Return the [X, Y] coordinate for the center point of the cell that contains the specified text.  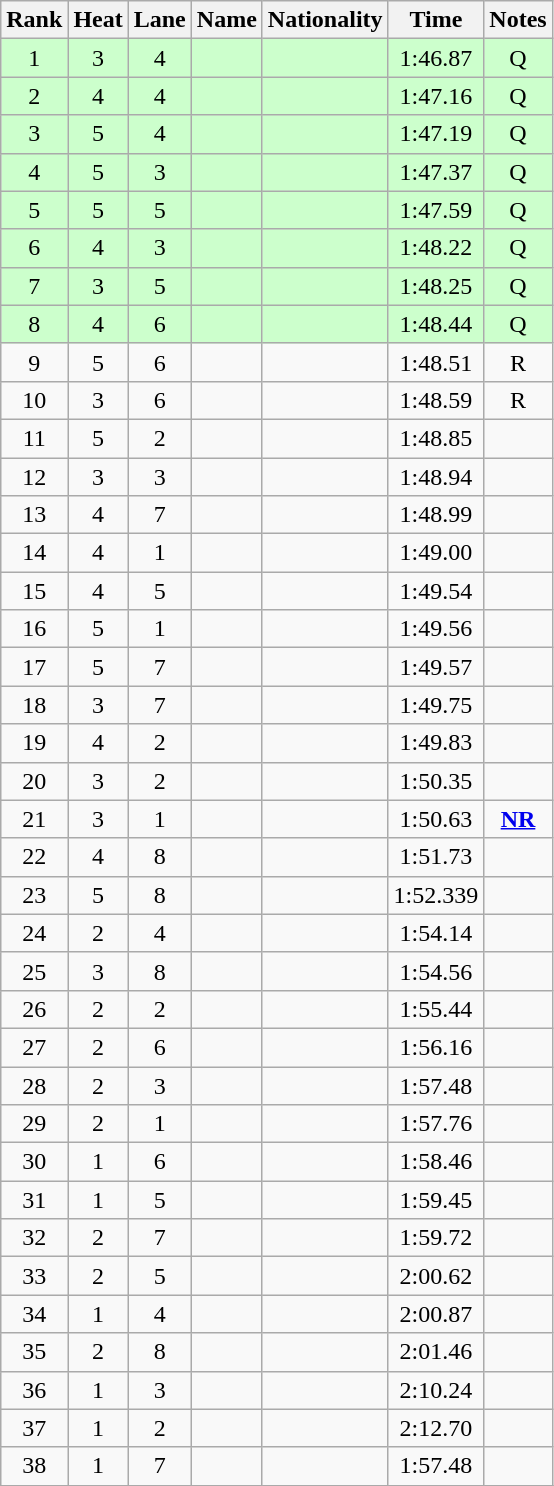
33 [34, 1276]
Notes [518, 20]
Lane [160, 20]
16 [34, 629]
12 [34, 477]
1:54.14 [436, 933]
28 [34, 1085]
9 [34, 362]
1:48.94 [436, 477]
1:49.00 [436, 553]
Name [226, 20]
32 [34, 1238]
1:56.16 [436, 1047]
21 [34, 819]
1:49.75 [436, 705]
1:48.51 [436, 362]
1:50.35 [436, 781]
35 [34, 1352]
11 [34, 438]
1:47.16 [436, 96]
1:51.73 [436, 857]
1:58.46 [436, 1162]
14 [34, 553]
1:55.44 [436, 1009]
15 [34, 591]
1:48.44 [436, 324]
2:10.24 [436, 1390]
37 [34, 1428]
1:49.54 [436, 591]
1:48.99 [436, 515]
13 [34, 515]
31 [34, 1200]
29 [34, 1124]
22 [34, 857]
1:59.72 [436, 1238]
1:52.339 [436, 895]
18 [34, 705]
23 [34, 895]
25 [34, 971]
1:49.56 [436, 629]
38 [34, 1466]
24 [34, 933]
10 [34, 400]
Time [436, 20]
2:00.87 [436, 1314]
Rank [34, 20]
2:00.62 [436, 1276]
1:48.25 [436, 286]
1:57.76 [436, 1124]
17 [34, 667]
26 [34, 1009]
1:59.45 [436, 1200]
30 [34, 1162]
1:48.59 [436, 400]
Nationality [325, 20]
1:46.87 [436, 58]
1:54.56 [436, 971]
36 [34, 1390]
1:47.59 [436, 210]
1:48.22 [436, 248]
20 [34, 781]
1:47.19 [436, 134]
1:48.85 [436, 438]
2:01.46 [436, 1352]
19 [34, 743]
34 [34, 1314]
27 [34, 1047]
1:47.37 [436, 172]
1:50.63 [436, 819]
1:49.57 [436, 667]
Heat [98, 20]
NR [518, 819]
2:12.70 [436, 1428]
1:49.83 [436, 743]
